Locate the cell with the specified text and output its [x, y] center coordinate. 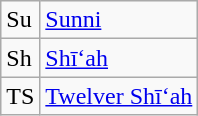
Sunni [119, 20]
Twelver Shī‘ah [119, 96]
Shī‘ah [119, 58]
Su [20, 20]
TS [20, 96]
Sh [20, 58]
